Detect which cell encompasses the target text, then output its (X, Y) center coordinate. 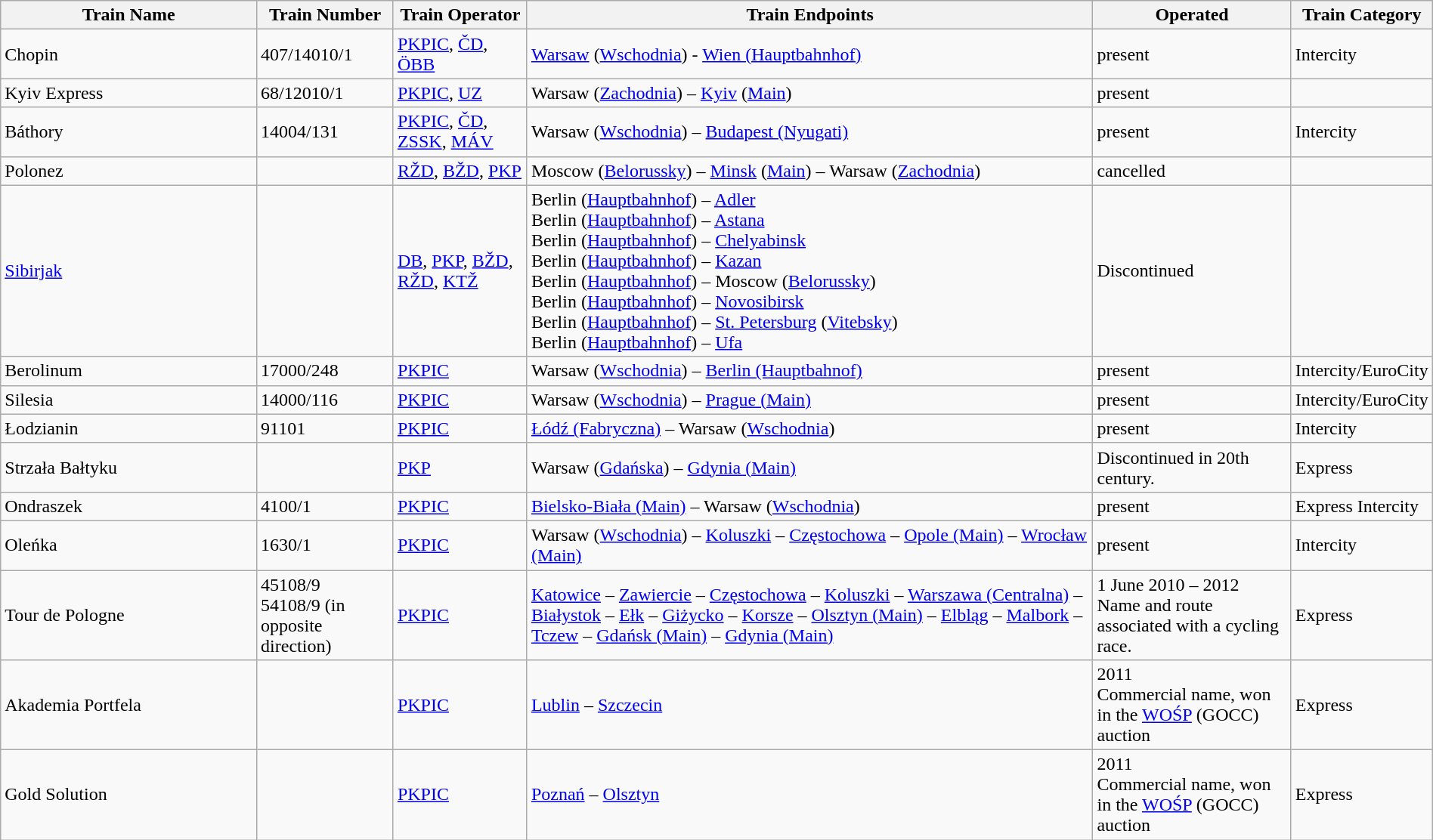
4100/1 (325, 506)
17000/248 (325, 371)
Warsaw (Wschodnia) – Koluszki – Częstochowa – Opole (Main) – Wrocław (Main) (810, 545)
68/12010/1 (325, 93)
1 June 2010 – 2012Name and route associated with a cycling race. (1192, 615)
Bielsko-Biała (Main) – Warsaw (Wschodnia) (810, 506)
PKPIC, ČD, ÖBB (460, 54)
Ondraszek (128, 506)
Warsaw (Zachodnia) – Kyiv (Main) (810, 93)
45108/954108/9 (in opposite direction) (325, 615)
Express Intercity (1362, 506)
PKP (460, 467)
Polonez (128, 171)
DB, PKP, BŽD, RŽD, KTŽ (460, 270)
Oleńka (128, 545)
Warsaw (Wschodnia) – Prague (Main) (810, 400)
Operated (1192, 15)
RŽD, BŽD, PKP (460, 171)
Warsaw (Gdańska) – Gdynia (Main) (810, 467)
Łódź (Fabryczna) – Warsaw (Wschodnia) (810, 428)
Moscow (Belorussky) – Minsk (Main) – Warsaw (Zachodnia) (810, 171)
Warsaw (Wschodnia) - Wien (Hauptbahnhof) (810, 54)
PKPIC, UZ (460, 93)
14004/131 (325, 131)
Chopin (128, 54)
Báthory (128, 131)
Train Category (1362, 15)
14000/116 (325, 400)
Lublin – Szczecin (810, 706)
Silesia (128, 400)
Kyiv Express (128, 93)
Warsaw (Wschodnia) – Berlin (Hauptbahnof) (810, 371)
Poznań – Olsztyn (810, 795)
Gold Solution (128, 795)
Train Operator (460, 15)
Train Number (325, 15)
Discontinued in 20th century. (1192, 467)
Akademia Portfela (128, 706)
407/14010/1 (325, 54)
Sibirjak (128, 270)
91101 (325, 428)
1630/1 (325, 545)
cancelled (1192, 171)
Berolinum (128, 371)
PKPIC, ČD, ZSSK, MÁV (460, 131)
Train Name (128, 15)
Tour de Pologne (128, 615)
Strzała Bałtyku (128, 467)
Discontinued (1192, 270)
Train Endpoints (810, 15)
Łodzianin (128, 428)
Warsaw (Wschodnia) – Budapest (Nyugati) (810, 131)
